Find where the given text appears and provide that cell's center as [x, y] coordinate. 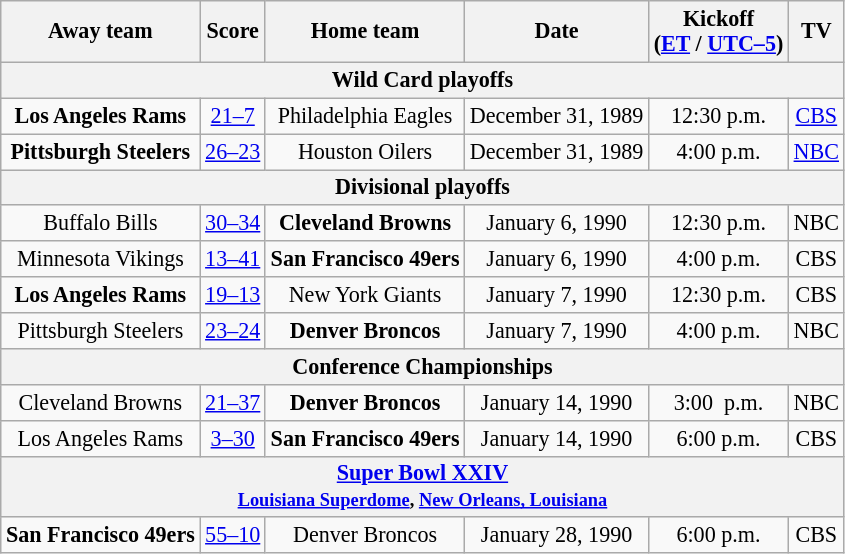
3:00 p.m. [718, 402]
Home team [364, 30]
Houston Oilers [364, 151]
13–41 [233, 259]
Date [557, 30]
Kickoff(ET / UTC–5) [718, 30]
Divisional playoffs [422, 187]
21–7 [233, 116]
Conference Championships [422, 366]
55–10 [233, 535]
January 28, 1990 [557, 535]
Score [233, 30]
Philadelphia Eagles [364, 116]
30–34 [233, 223]
Buffalo Bills [100, 223]
Super Bowl XXIVLouisiana Superdome, New Orleans, Louisiana [422, 486]
Away team [100, 30]
26–23 [233, 151]
Minnesota Vikings [100, 259]
3–30 [233, 438]
TV [816, 30]
23–24 [233, 330]
New York Giants [364, 295]
19–13 [233, 295]
21–37 [233, 402]
Wild Card playoffs [422, 80]
